Return the (X, Y) coordinate for the center point of the cell that contains the specified text.  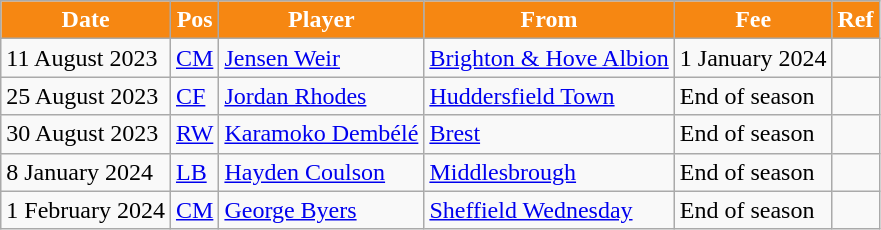
LB (194, 172)
Fee (753, 20)
Brest (549, 134)
8 January 2024 (86, 172)
Hayden Coulson (322, 172)
Date (86, 20)
From (549, 20)
Middlesbrough (549, 172)
Pos (194, 20)
Karamoko Dembélé (322, 134)
Jensen Weir (322, 58)
1 February 2024 (86, 210)
Sheffield Wednesday (549, 210)
11 August 2023 (86, 58)
Huddersfield Town (549, 96)
25 August 2023 (86, 96)
Ref (856, 20)
1 January 2024 (753, 58)
30 August 2023 (86, 134)
Brighton & Hove Albion (549, 58)
RW (194, 134)
Jordan Rhodes (322, 96)
George Byers (322, 210)
CF (194, 96)
Player (322, 20)
